Pinpoint the cell where the given text exists, returning its (x, y) midpoint coordinate. 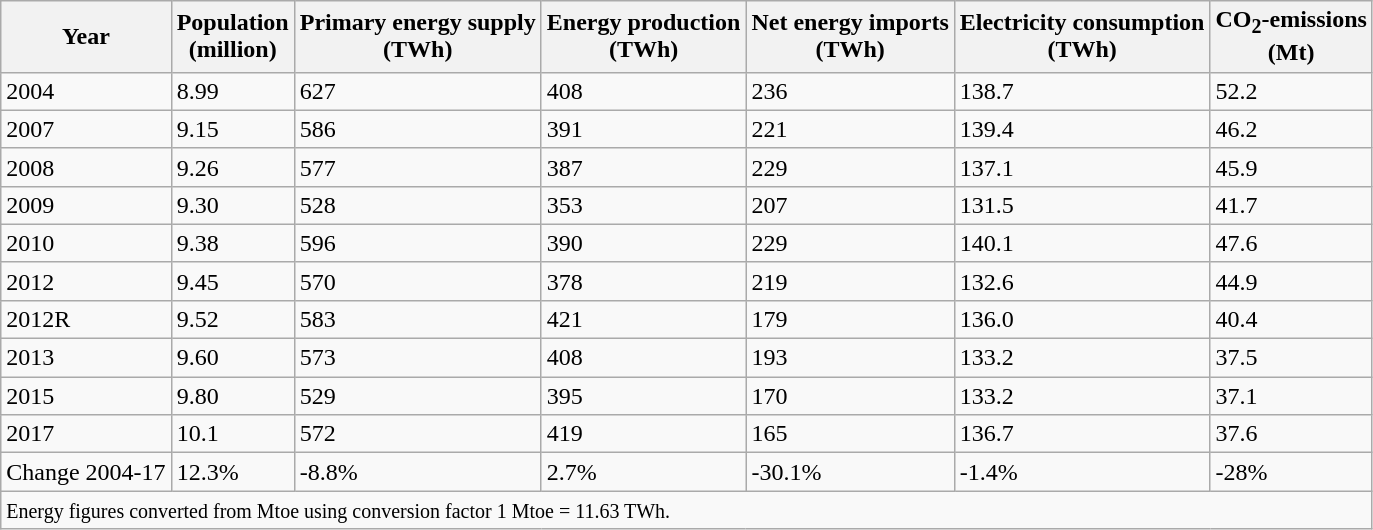
Population (million) (232, 36)
9.15 (232, 129)
-1.4% (1082, 472)
9.45 (232, 281)
528 (418, 205)
8.99 (232, 91)
391 (644, 129)
Year (86, 36)
2004 (86, 91)
47.6 (1291, 243)
2007 (86, 129)
37.6 (1291, 434)
132.6 (1082, 281)
Primary energy supply(TWh) (418, 36)
236 (850, 91)
-30.1% (850, 472)
-8.8% (418, 472)
Energy production(TWh) (644, 36)
37.5 (1291, 358)
353 (644, 205)
46.2 (1291, 129)
596 (418, 243)
-28% (1291, 472)
387 (644, 167)
CO2-emissions(Mt) (1291, 36)
421 (644, 319)
390 (644, 243)
131.5 (1082, 205)
Change 2004-17 (86, 472)
41.7 (1291, 205)
219 (850, 281)
37.1 (1291, 396)
586 (418, 129)
193 (850, 358)
583 (418, 319)
2017 (86, 434)
170 (850, 396)
138.7 (1082, 91)
573 (418, 358)
419 (644, 434)
40.4 (1291, 319)
529 (418, 396)
179 (850, 319)
221 (850, 129)
45.9 (1291, 167)
9.38 (232, 243)
627 (418, 91)
2012R (86, 319)
577 (418, 167)
139.4 (1082, 129)
2015 (86, 396)
2012 (86, 281)
9.30 (232, 205)
2010 (86, 243)
9.80 (232, 396)
572 (418, 434)
9.26 (232, 167)
165 (850, 434)
136.0 (1082, 319)
Energy figures converted from Mtoe using conversion factor 1 Mtoe = 11.63 TWh. (687, 510)
207 (850, 205)
9.60 (232, 358)
2.7% (644, 472)
2008 (86, 167)
9.52 (232, 319)
10.1 (232, 434)
12.3% (232, 472)
378 (644, 281)
Net energy imports(TWh) (850, 36)
Electricity consumption(TWh) (1082, 36)
44.9 (1291, 281)
140.1 (1082, 243)
52.2 (1291, 91)
395 (644, 396)
570 (418, 281)
2013 (86, 358)
136.7 (1082, 434)
137.1 (1082, 167)
2009 (86, 205)
